Detect which cell encompasses the target text, then output its [x, y] center coordinate. 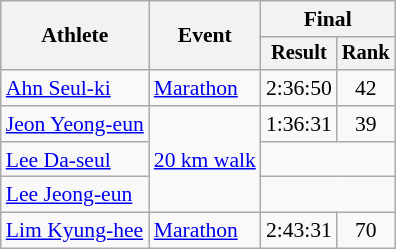
Lim Kyung-hee [75, 231]
Jeon Yeong-eun [75, 124]
70 [366, 231]
39 [366, 124]
Lee Jeong-eun [75, 195]
2:36:50 [299, 88]
20 km walk [205, 160]
1:36:31 [299, 124]
Result [299, 54]
Final [328, 19]
2:43:31 [299, 231]
Athlete [75, 36]
Ahn Seul-ki [75, 88]
42 [366, 88]
Rank [366, 54]
Lee Da-seul [75, 160]
Event [205, 36]
